Return [X, Y] of the center of cell containing provided text 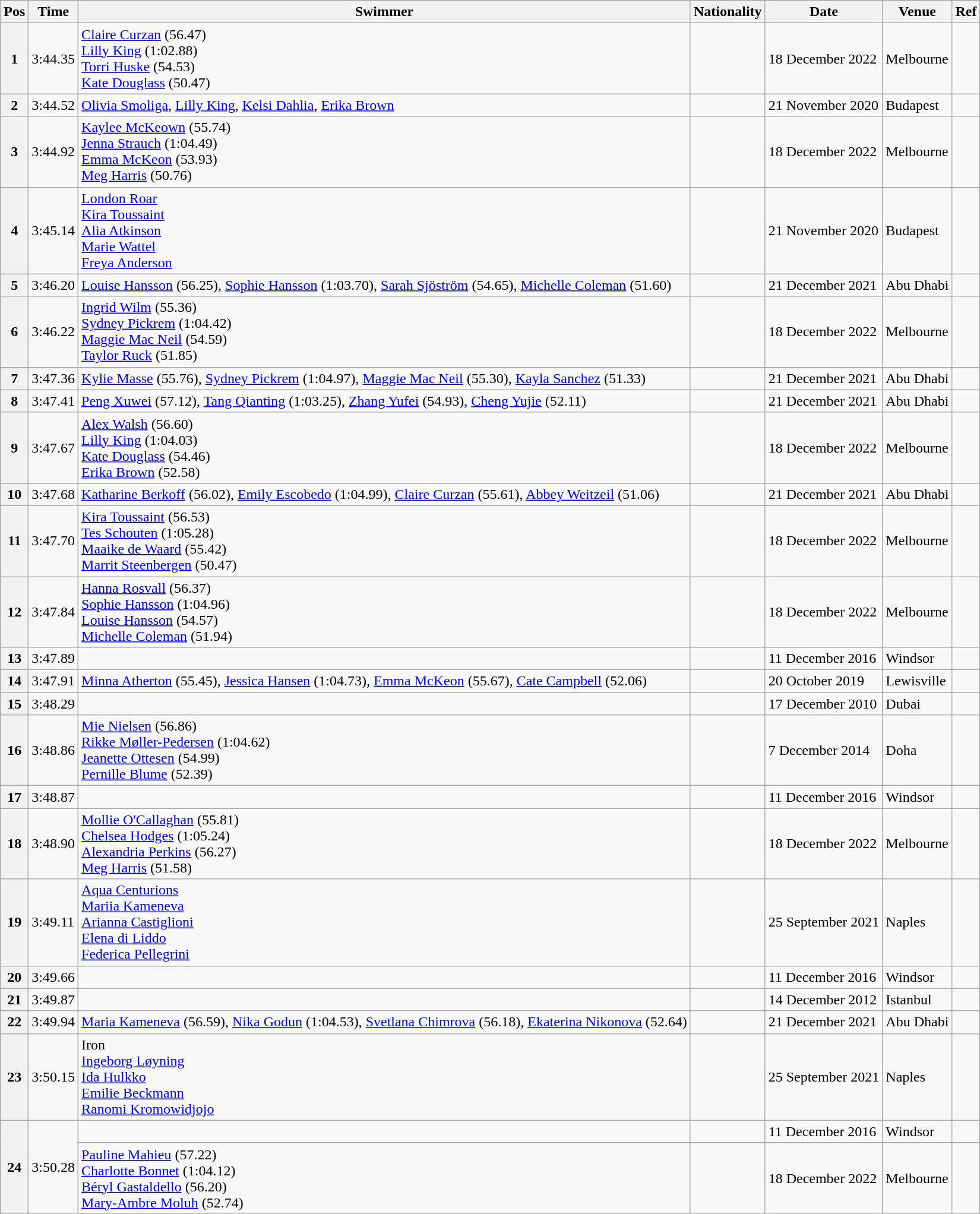
3:45.14 [53, 230]
3:47.68 [53, 494]
3:50.15 [53, 1077]
3:47.89 [53, 659]
3:49.87 [53, 1000]
Swimmer [385, 12]
13 [14, 659]
London RoarKira ToussaintAlia AtkinsonMarie WattelFreya Anderson [385, 230]
Mie Nielsen (56.86)Rikke Møller-Pedersen (1:04.62)Jeanette Ottesen (54.99)Pernille Blume (52.39) [385, 751]
Date [824, 12]
Katharine Berkoff (56.02), Emily Escobedo (1:04.99), Claire Curzan (55.61), Abbey Weitzeil (51.06) [385, 494]
3:50.28 [53, 1166]
3:47.36 [53, 378]
3:48.90 [53, 843]
18 [14, 843]
Minna Atherton (55.45), Jessica Hansen (1:04.73), Emma McKeon (55.67), Cate Campbell (52.06) [385, 681]
3:44.92 [53, 152]
17 [14, 797]
Kaylee McKeown (55.74)Jenna Strauch (1:04.49)Emma McKeon (53.93)Meg Harris (50.76) [385, 152]
3:47.70 [53, 540]
8 [14, 401]
Alex Walsh (56.60)Lilly King (1:04.03)Kate Douglass (54.46)Erika Brown (52.58) [385, 448]
3:47.91 [53, 681]
Louise Hansson (56.25), Sophie Hansson (1:03.70), Sarah Sjöström (54.65), Michelle Coleman (51.60) [385, 285]
Pauline Mahieu (57.22)Charlotte Bonnet (1:04.12)Béryl Gastaldello (56.20)Mary-Ambre Moluh (52.74) [385, 1178]
11 [14, 540]
7 December 2014 [824, 751]
9 [14, 448]
3:46.22 [53, 331]
14 [14, 681]
Hanna Rosvall (56.37)Sophie Hansson (1:04.96)Louise Hansson (54.57)Michelle Coleman (51.94) [385, 612]
23 [14, 1077]
3:47.84 [53, 612]
3:44.52 [53, 105]
Venue [917, 12]
3 [14, 152]
Kylie Masse (55.76), Sydney Pickrem (1:04.97), Maggie Mac Neil (55.30), Kayla Sanchez (51.33) [385, 378]
Nationality [728, 12]
3:48.87 [53, 797]
3:47.41 [53, 401]
Ingrid Wilm (55.36)Sydney Pickrem (1:04.42)Maggie Mac Neil (54.59)Taylor Ruck (51.85) [385, 331]
Claire Curzan (56.47)Lilly King (1:02.88)Torri Huske (54.53)Kate Douglass (50.47) [385, 58]
Dubai [917, 704]
24 [14, 1166]
Mollie O'Callaghan (55.81)Chelsea Hodges (1:05.24)Alexandria Perkins (56.27)Meg Harris (51.58) [385, 843]
Aqua CenturionsMariia KamenevaArianna CastiglioniElena di LiddoFederica Pellegrini [385, 922]
Lewisville [917, 681]
Istanbul [917, 1000]
Ref [966, 12]
10 [14, 494]
3:48.86 [53, 751]
17 December 2010 [824, 704]
IronIngeborg LøyningIda HulkkoEmilie BeckmannRanomi Kromowidjojo [385, 1077]
Doha [917, 751]
7 [14, 378]
1 [14, 58]
20 [14, 977]
14 December 2012 [824, 1000]
3:44.35 [53, 58]
3:46.20 [53, 285]
3:49.11 [53, 922]
5 [14, 285]
16 [14, 751]
15 [14, 704]
2 [14, 105]
3:49.66 [53, 977]
Maria Kameneva (56.59), Nika Godun (1:04.53), Svetlana Chimrova (56.18), Ekaterina Nikonova (52.64) [385, 1022]
6 [14, 331]
21 [14, 1000]
20 October 2019 [824, 681]
3:47.67 [53, 448]
19 [14, 922]
Kira Toussaint (56.53)Tes Schouten (1:05.28)Maaike de Waard (55.42)Marrit Steenbergen (50.47) [385, 540]
Pos [14, 12]
22 [14, 1022]
3:49.94 [53, 1022]
4 [14, 230]
3:48.29 [53, 704]
Time [53, 12]
12 [14, 612]
Olivia Smoliga, Lilly King, Kelsi Dahlia, Erika Brown [385, 105]
Peng Xuwei (57.12), Tang Qianting (1:03.25), Zhang Yufei (54.93), Cheng Yujie (52.11) [385, 401]
